Output the [X, Y] coordinate of the center of the cell containing the given text.  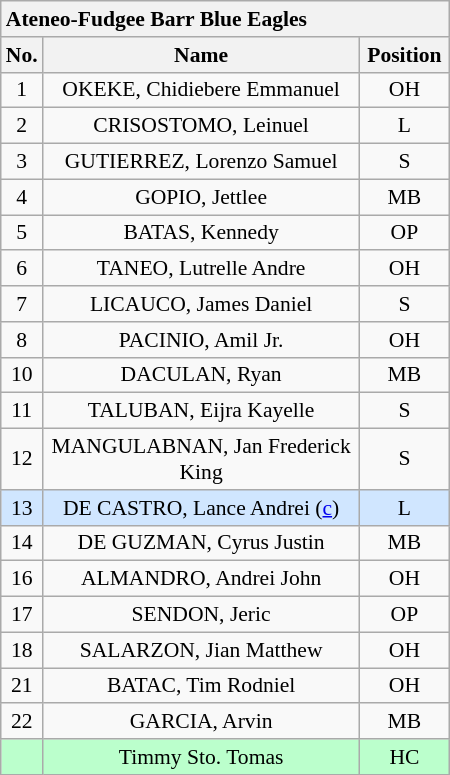
LICAUCO, James Daniel [202, 304]
DACULAN, Ryan [202, 375]
14 [22, 543]
SENDON, Jeric [202, 615]
11 [22, 411]
GOPIO, Jettlee [202, 197]
DE CASTRO, Lance Andrei (c) [202, 508]
10 [22, 375]
MANGULABNAN, Jan Frederick King [202, 460]
6 [22, 269]
2 [22, 126]
BATAC, Tim Rodniel [202, 686]
TALUBAN, Eijra Kayelle [202, 411]
13 [22, 508]
Name [202, 55]
Timmy Sto. Tomas [202, 757]
8 [22, 340]
CRISOSTOMO, Leinuel [202, 126]
Position [405, 55]
Ateneo-Fudgee Barr Blue Eagles [225, 19]
GUTIERREZ, Lorenzo Samuel [202, 162]
21 [22, 686]
3 [22, 162]
TANEO, Lutrelle Andre [202, 269]
22 [22, 722]
DE GUZMAN, Cyrus Justin [202, 543]
PACINIO, Amil Jr. [202, 340]
5 [22, 233]
12 [22, 460]
No. [22, 55]
SALARZON, Jian Matthew [202, 650]
GARCIA, Arvin [202, 722]
1 [22, 90]
18 [22, 650]
4 [22, 197]
OKEKE, Chidiebere Emmanuel [202, 90]
HC [405, 757]
BATAS, Kennedy [202, 233]
16 [22, 579]
17 [22, 615]
ALMANDRO, Andrei John [202, 579]
7 [22, 304]
